Return (x, y) of the center of cell containing provided text 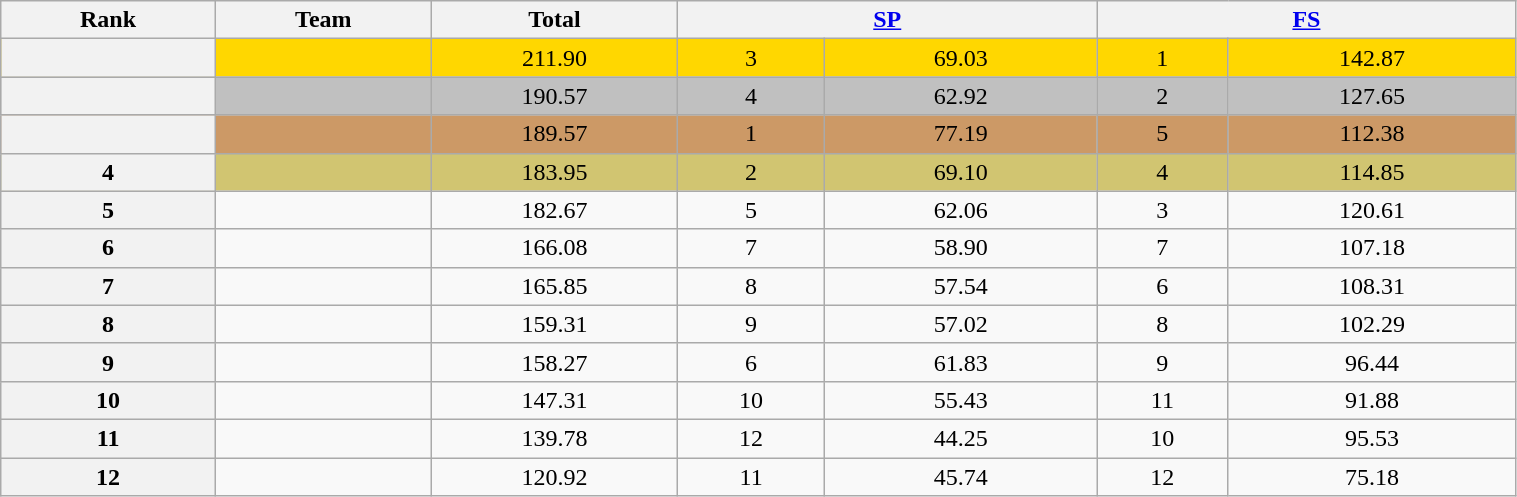
SP (888, 20)
147.31 (554, 400)
58.90 (960, 248)
45.74 (960, 477)
102.29 (1372, 324)
127.65 (1372, 96)
44.25 (960, 438)
75.18 (1372, 477)
112.38 (1372, 134)
165.85 (554, 286)
120.92 (554, 477)
91.88 (1372, 400)
55.43 (960, 400)
120.61 (1372, 210)
57.54 (960, 286)
211.90 (554, 58)
69.10 (960, 172)
108.31 (1372, 286)
107.18 (1372, 248)
Total (554, 20)
96.44 (1372, 362)
166.08 (554, 248)
57.02 (960, 324)
190.57 (554, 96)
95.53 (1372, 438)
61.83 (960, 362)
139.78 (554, 438)
182.67 (554, 210)
FS (1306, 20)
62.06 (960, 210)
Team (323, 20)
114.85 (1372, 172)
189.57 (554, 134)
159.31 (554, 324)
183.95 (554, 172)
142.87 (1372, 58)
62.92 (960, 96)
69.03 (960, 58)
Rank (108, 20)
158.27 (554, 362)
77.19 (960, 134)
